Return the [x, y] coordinate for the center point of the cell that contains the specified text.  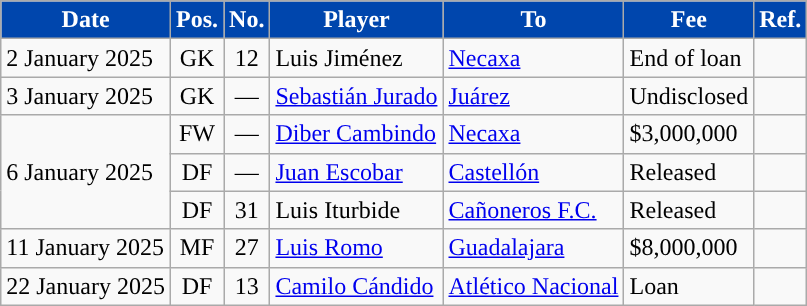
Camilo Cándido [356, 286]
Atlético Nacional [534, 286]
Juan Escobar [356, 172]
2 January 2025 [86, 58]
Castellón [534, 172]
Loan [689, 286]
Juárez [534, 96]
12 [247, 58]
MF [196, 248]
11 January 2025 [86, 248]
6 January 2025 [86, 172]
13 [247, 286]
Player [356, 20]
Diber Cambindo [356, 134]
Sebastián Jurado [356, 96]
Luis Iturbide [356, 210]
No. [247, 20]
Pos. [196, 20]
End of loan [689, 58]
27 [247, 248]
$8,000,000 [689, 248]
22 January 2025 [86, 286]
$3,000,000 [689, 134]
3 January 2025 [86, 96]
31 [247, 210]
To [534, 20]
FW [196, 134]
Ref. [780, 20]
Fee [689, 20]
Guadalajara [534, 248]
Luis Romo [356, 248]
Luis Jiménez [356, 58]
Date [86, 20]
Undisclosed [689, 96]
Cañoneros F.C. [534, 210]
